Detect which cell encompasses the target text, then output its (x, y) center coordinate. 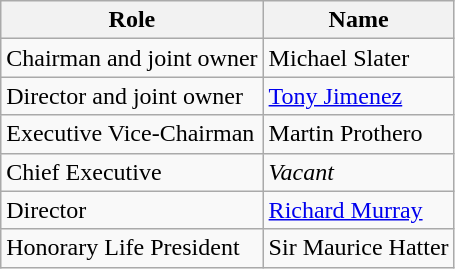
Michael Slater (358, 58)
Director and joint owner (132, 96)
Honorary Life President (132, 248)
Name (358, 20)
Executive Vice-Chairman (132, 134)
Role (132, 20)
Tony Jimenez (358, 96)
Richard Murray (358, 210)
Vacant (358, 172)
Sir Maurice Hatter (358, 248)
Chairman and joint owner (132, 58)
Martin Prothero (358, 134)
Chief Executive (132, 172)
Director (132, 210)
